Pinpoint the cell where the given text exists, returning its (x, y) midpoint coordinate. 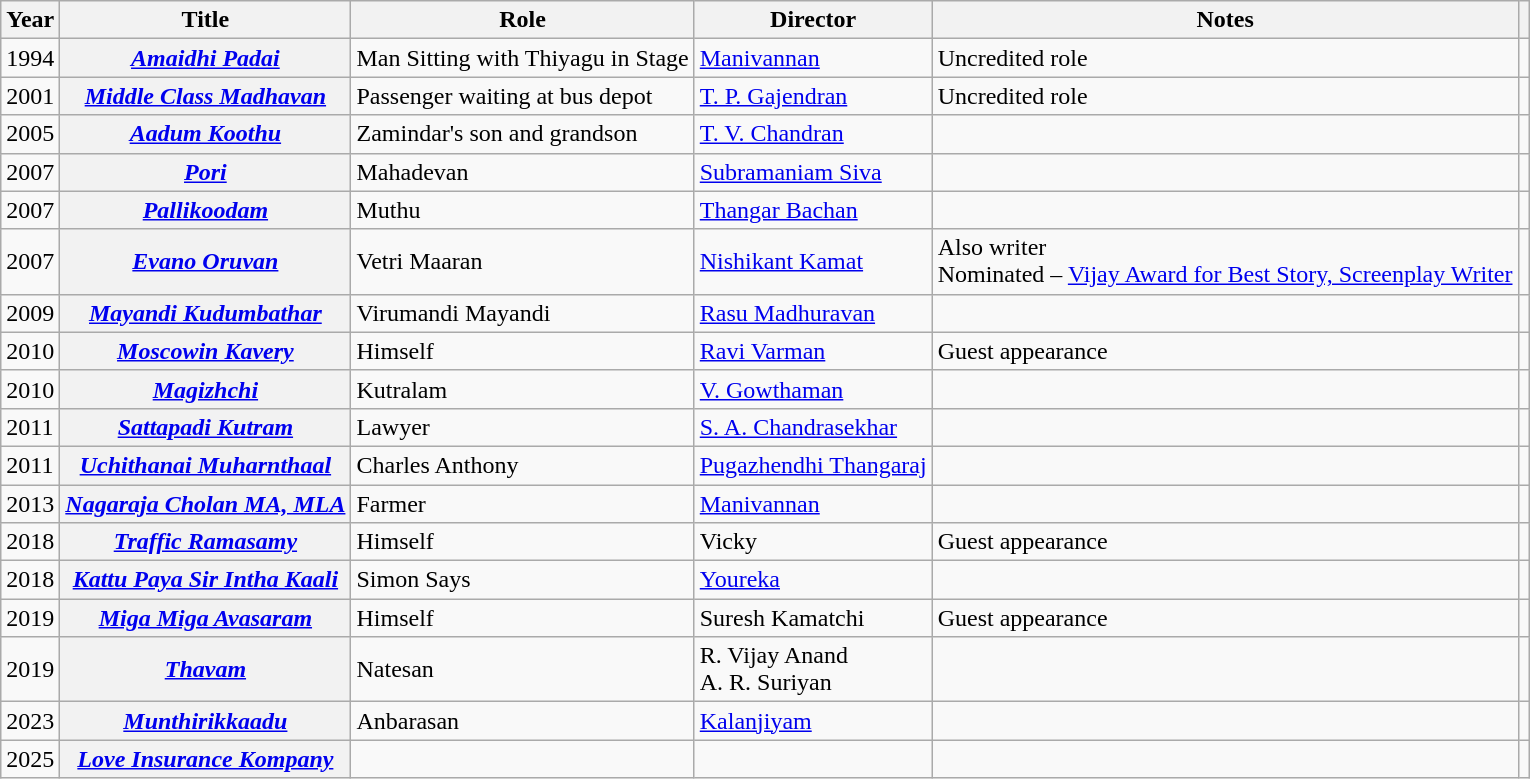
V. Gowthaman (813, 389)
Natesan (522, 670)
Love Insurance Kompany (206, 759)
Amaidhi Padai (206, 58)
Middle Class Madhavan (206, 96)
Mayandi Kudumbathar (206, 313)
Moscowin Kavery (206, 351)
Pori (206, 172)
Kattu Paya Sir Intha Kaali (206, 580)
Nagaraja Cholan MA, MLA (206, 503)
Passenger waiting at bus depot (522, 96)
Thangar Bachan (813, 210)
2009 (30, 313)
Kalanjiyam (813, 721)
Role (522, 20)
Zamindar's son and grandson (522, 134)
Suresh Kamatchi (813, 618)
Year (30, 20)
Munthirikkaadu (206, 721)
Vetri Maaran (522, 262)
Thavam (206, 670)
Anbarasan (522, 721)
Rasu Madhuravan (813, 313)
2023 (30, 721)
Mahadevan (522, 172)
2005 (30, 134)
Notes (1225, 20)
Pugazhendhi Thangaraj (813, 465)
Vicky (813, 542)
Evano Oruvan (206, 262)
Aadum Koothu (206, 134)
2013 (30, 503)
Magizhchi (206, 389)
Nishikant Kamat (813, 262)
Director (813, 20)
Ravi Varman (813, 351)
2001 (30, 96)
Also writerNominated – Vijay Award for Best Story, Screenplay Writer (1225, 262)
Youreka (813, 580)
Pallikoodam (206, 210)
Virumandi Mayandi (522, 313)
Lawyer (522, 427)
Subramaniam Siva (813, 172)
Uchithanai Muharnthaal (206, 465)
2025 (30, 759)
Simon Says (522, 580)
R. Vijay AnandA. R. Suriyan (813, 670)
Farmer (522, 503)
Traffic Ramasamy (206, 542)
Sattapadi Kutram (206, 427)
Charles Anthony (522, 465)
Miga Miga Avasaram (206, 618)
Muthu (522, 210)
Man Sitting with Thiyagu in Stage (522, 58)
Title (206, 20)
T. P. Gajendran (813, 96)
Kutralam (522, 389)
S. A. Chandrasekhar (813, 427)
1994 (30, 58)
T. V. Chandran (813, 134)
